Output the (X, Y) coordinate of the center of the cell containing the given text.  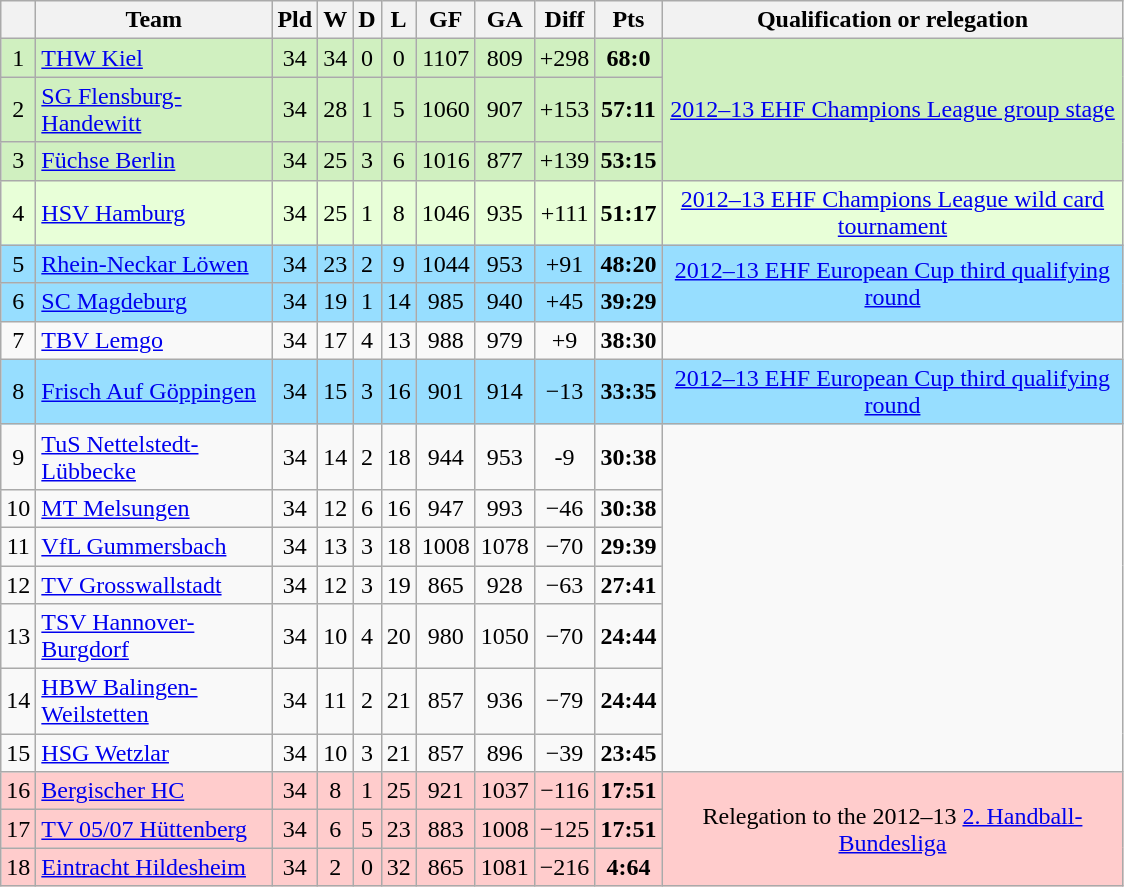
Qualification or relegation (892, 20)
947 (446, 508)
1044 (446, 264)
Füchse Berlin (154, 161)
D (367, 20)
914 (504, 392)
928 (504, 585)
HSG Wetzlar (154, 753)
VfL Gummersbach (154, 546)
+139 (564, 161)
Eintracht Hildesheim (154, 867)
Diff (564, 20)
1078 (504, 546)
GA (504, 20)
51:17 (628, 212)
28 (336, 110)
4:64 (628, 867)
936 (504, 702)
1046 (446, 212)
W (336, 20)
TSV Hannover-Burgdorf (154, 636)
TV Grosswallstadt (154, 585)
THW Kiel (154, 58)
23:45 (628, 753)
901 (446, 392)
MT Melsungen (154, 508)
921 (446, 791)
+111 (564, 212)
877 (504, 161)
+91 (564, 264)
32 (398, 867)
1107 (446, 58)
985 (446, 302)
27:41 (628, 585)
Pts (628, 20)
38:30 (628, 340)
−125 (564, 829)
809 (504, 58)
940 (504, 302)
1050 (504, 636)
7 (18, 340)
883 (446, 829)
TBV Lemgo (154, 340)
Team (154, 20)
48:20 (628, 264)
Frisch Auf Göppingen (154, 392)
TuS Nettelstedt-Lübbecke (154, 456)
HSV Hamburg (154, 212)
2012–13 EHF Champions League wild card tournament (892, 212)
1060 (446, 110)
+9 (564, 340)
−216 (564, 867)
29:39 (628, 546)
20 (398, 636)
SG Flensburg-Handewitt (154, 110)
−79 (564, 702)
979 (504, 340)
TV 05/07 Hüttenberg (154, 829)
33:35 (628, 392)
GF (446, 20)
980 (446, 636)
2012–13 EHF Champions League group stage (892, 110)
944 (446, 456)
988 (446, 340)
+45 (564, 302)
L (398, 20)
−13 (564, 392)
HBW Balingen-Weilstetten (154, 702)
53:15 (628, 161)
SC Magdeburg (154, 302)
68:0 (628, 58)
Pld (295, 20)
907 (504, 110)
1016 (446, 161)
57:11 (628, 110)
39:29 (628, 302)
935 (504, 212)
896 (504, 753)
Rhein-Neckar Löwen (154, 264)
−63 (564, 585)
-9 (564, 456)
−46 (564, 508)
993 (504, 508)
+153 (564, 110)
+298 (564, 58)
−39 (564, 753)
Bergischer HC (154, 791)
−116 (564, 791)
Relegation to the 2012–13 2. Handball-Bundesliga (892, 829)
1081 (504, 867)
1037 (504, 791)
